Find where the given text appears and provide that cell's center as (X, Y) coordinate. 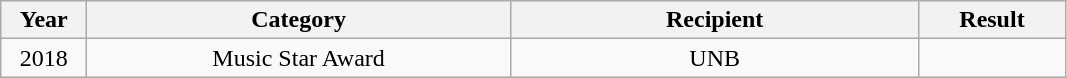
Category (299, 20)
Year (44, 20)
Music Star Award (299, 58)
2018 (44, 58)
UNB (714, 58)
Result (992, 20)
Recipient (714, 20)
